Pinpoint the cell where the given text exists, returning its (x, y) midpoint coordinate. 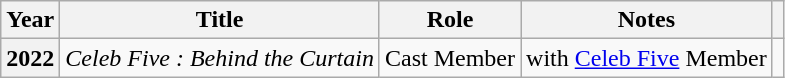
Role (450, 20)
Notes (647, 20)
Cast Member (450, 58)
Title (220, 20)
Celeb Five : Behind the Curtain (220, 58)
Year (30, 20)
with Celeb Five Member (647, 58)
2022 (30, 58)
